Search for the cell housing the specified text and yield its (x, y) center coordinate. 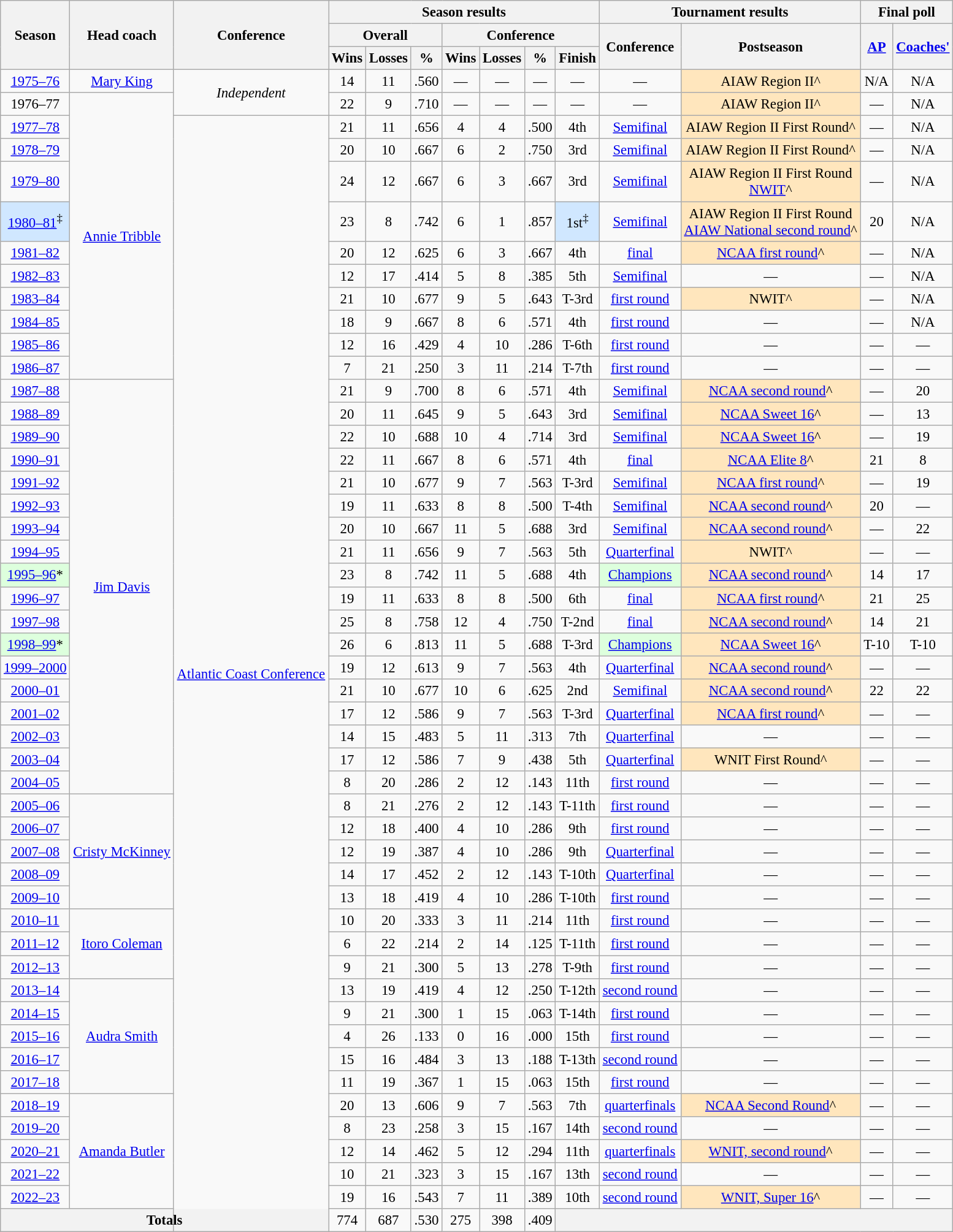
Independent (251, 93)
Postseason (770, 47)
1998–99* (36, 644)
.714 (540, 437)
.385 (540, 276)
.429 (426, 345)
.813 (426, 644)
1975–76 (36, 82)
398 (502, 1220)
T-13th (578, 1059)
2008–09 (36, 875)
1981–82 (36, 253)
Amanda Butler (121, 1151)
.857 (540, 222)
.258 (426, 1128)
1982–83 (36, 276)
Final poll (906, 12)
1st‡ (578, 222)
Head coach (121, 36)
2006–07 (36, 829)
.278 (540, 967)
687 (388, 1220)
.294 (540, 1151)
2005–06 (36, 806)
.645 (426, 414)
2010–11 (36, 921)
0 (461, 1036)
2004–05 (36, 783)
T-7th (578, 368)
.400 (426, 829)
2014–15 (36, 1013)
13th (578, 1174)
1995–96* (36, 576)
Audra Smith (121, 1036)
1991–92 (36, 483)
Annie Tribble (121, 236)
1989–90 (36, 437)
WNIT, Super 16^ (770, 1198)
2015–16 (36, 1036)
.000 (540, 1036)
.133 (426, 1036)
1977–78 (36, 127)
1979–80 (36, 181)
1997–98 (36, 622)
.333 (426, 921)
T-14th (578, 1013)
2020–21 (36, 1151)
.483 (426, 737)
1990–91 (36, 460)
1999–2000 (36, 667)
T-6th (578, 345)
Season (36, 36)
10th (578, 1198)
.438 (540, 759)
2007–08 (36, 852)
.409 (540, 1220)
.452 (426, 875)
Overall (385, 36)
AIAW Region II First RoundNWIT^ (770, 181)
275 (461, 1220)
WNIT First Round^ (770, 759)
.125 (540, 944)
T-12th (578, 990)
AIAW Region II First RoundAIAW National second round^ (770, 222)
2022–23 (36, 1198)
1987–88 (36, 391)
2000–01 (36, 691)
.758 (426, 622)
.530 (426, 1220)
1988–89 (36, 414)
2001–02 (36, 713)
Atlantic Coast Conference (251, 674)
.276 (426, 806)
T-2nd (578, 622)
.188 (540, 1059)
.414 (426, 276)
2002–03 (36, 737)
.613 (426, 667)
.710 (426, 104)
1994–95 (36, 552)
1980–81‡ (36, 222)
2nd (578, 691)
T-4th (578, 506)
2013–14 (36, 990)
.387 (426, 852)
.700 (426, 391)
Finish (578, 58)
Mary King (121, 82)
WNIT, second round^ (770, 1151)
1993–94 (36, 529)
.462 (426, 1151)
.323 (426, 1174)
2009–10 (36, 898)
1996–97 (36, 598)
Itoro Coleman (121, 944)
.367 (426, 1082)
2021–22 (36, 1174)
2018–19 (36, 1105)
Season results (464, 12)
.313 (540, 737)
Tournament results (730, 12)
Totals (164, 1220)
.606 (426, 1105)
2012–13 (36, 967)
1984–85 (36, 322)
1992–93 (36, 506)
1983–84 (36, 298)
.484 (426, 1059)
2019–20 (36, 1128)
.389 (540, 1198)
NCAA Elite 8^ (770, 460)
2011–12 (36, 944)
24 (347, 181)
6th (578, 598)
AP (877, 47)
1986–87 (36, 368)
Jim Davis (121, 587)
1978–79 (36, 150)
14th (578, 1128)
Cristy McKinney (121, 852)
774 (347, 1220)
NCAA Second Round^ (770, 1105)
1976–77 (36, 104)
2003–04 (36, 759)
.543 (426, 1198)
2017–18 (36, 1082)
1985–86 (36, 345)
Coaches' (923, 47)
.560 (426, 82)
2016–17 (36, 1059)
T-9th (578, 967)
